From the cell containing the given text, extract its center point as (x, y) coordinate. 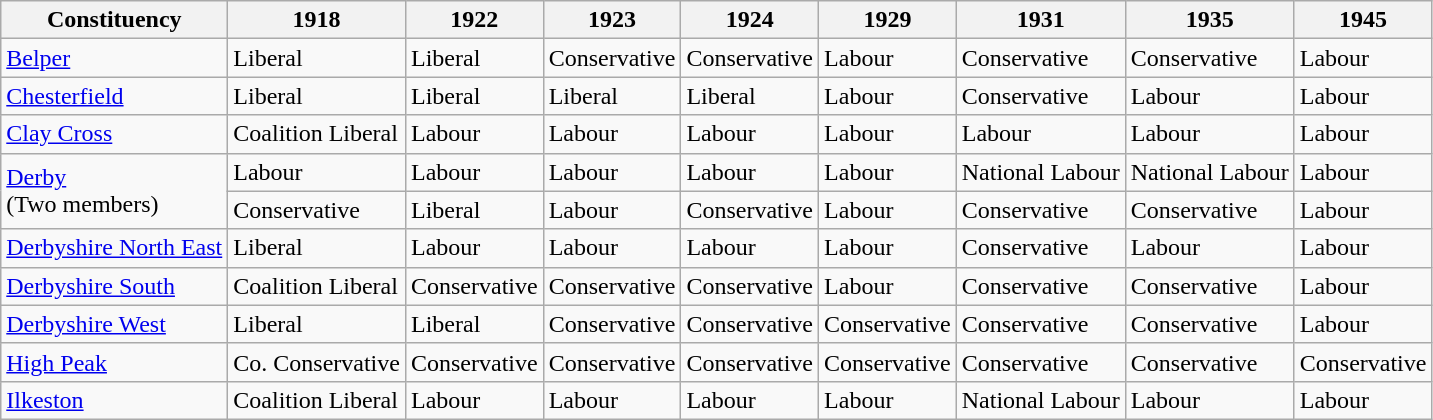
Derby(Two members) (114, 191)
Derbyshire South (114, 286)
Ilkeston (114, 400)
1929 (888, 20)
Constituency (114, 20)
1945 (1363, 20)
Derbyshire West (114, 324)
1918 (317, 20)
Belper (114, 58)
1922 (474, 20)
1935 (1210, 20)
1923 (612, 20)
Clay Cross (114, 134)
Co. Conservative (317, 362)
High Peak (114, 362)
Derbyshire North East (114, 248)
1931 (1040, 20)
Chesterfield (114, 96)
1924 (750, 20)
